Provide the [X, Y] coordinate of the cell's center where the given text is located.  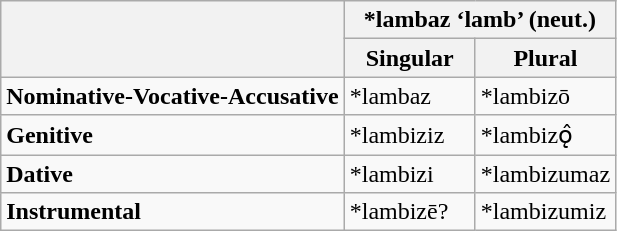
*lambaz ‘lamb’ (neut.) [480, 20]
*lambizumiz [545, 212]
*lambizi [410, 173]
Singular [410, 58]
*lambizumaz [545, 173]
*lambizǫ̂ [545, 135]
*lambaz [410, 96]
*lambizē? [410, 212]
Nominative-Vocative-Accusative [172, 96]
Plural [545, 58]
*lambiziz [410, 135]
Dative [172, 173]
Instrumental [172, 212]
*lambizō [545, 96]
Genitive [172, 135]
